Determine the (X, Y) coordinate at the center of the cell enclosing the given text.  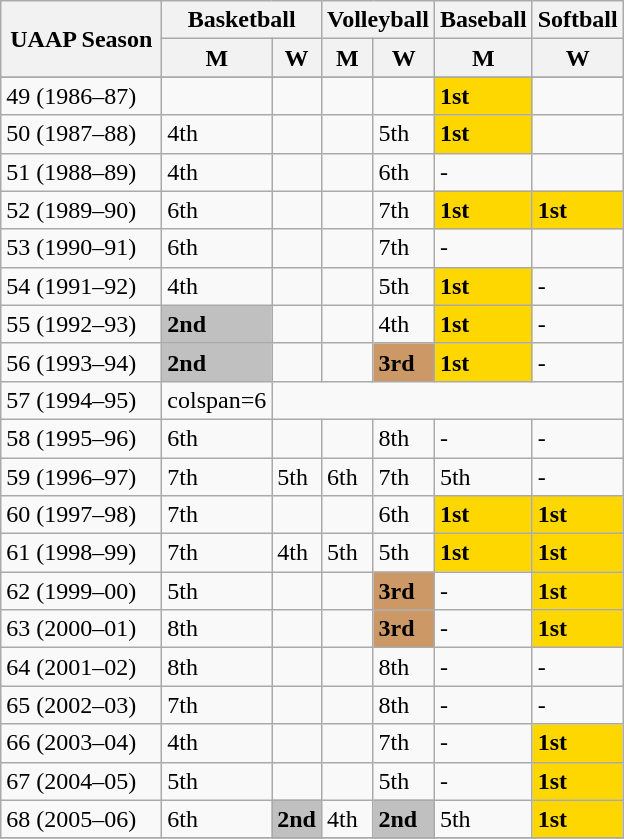
63 (2000–01) (82, 629)
66 (2003–04) (82, 743)
Softball (578, 20)
65 (2002–03) (82, 705)
53 (1990–91) (82, 248)
64 (2001–02) (82, 667)
51 (1988–89) (82, 172)
UAAP Season (82, 39)
52 (1989–90) (82, 210)
60 (1997–98) (82, 515)
colspan=6 (217, 400)
68 (2005–06) (82, 819)
Volleyball (378, 20)
Baseball (483, 20)
56 (1993–94) (82, 362)
55 (1992–93) (82, 324)
49 (1986–87) (82, 96)
50 (1987–88) (82, 134)
59 (1996–97) (82, 477)
61 (1998–99) (82, 553)
67 (2004–05) (82, 781)
54 (1991–92) (82, 286)
Basketball (242, 20)
62 (1999–00) (82, 591)
58 (1995–96) (82, 438)
57 (1994–95) (82, 400)
